Scan for the cell matching the given text and deliver its (X, Y) coordinate at center. 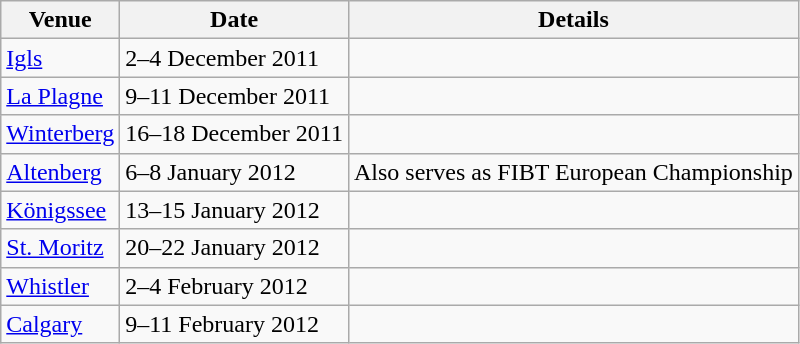
13–15 January 2012 (234, 210)
Venue (60, 20)
16–18 December 2011 (234, 134)
Also serves as FIBT European Championship (573, 172)
Igls (60, 58)
9–11 December 2011 (234, 96)
20–22 January 2012 (234, 248)
Details (573, 20)
Königssee (60, 210)
Calgary (60, 324)
St. Moritz (60, 248)
2–4 February 2012 (234, 286)
Winterberg (60, 134)
Altenberg (60, 172)
Whistler (60, 286)
La Plagne (60, 96)
2–4 December 2011 (234, 58)
6–8 January 2012 (234, 172)
Date (234, 20)
9–11 February 2012 (234, 324)
